Return (x, y) of the center of cell containing provided text 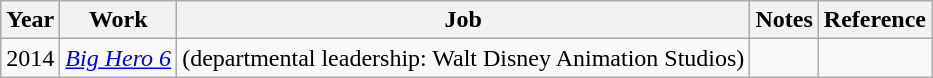
Notes (784, 20)
Job (464, 20)
Reference (874, 20)
Year (30, 20)
Work (118, 20)
Big Hero 6 (118, 58)
(departmental leadership: Walt Disney Animation Studios) (464, 58)
2014 (30, 58)
